Identify which cell holds the provided text, then report its [X, Y] central coordinate. 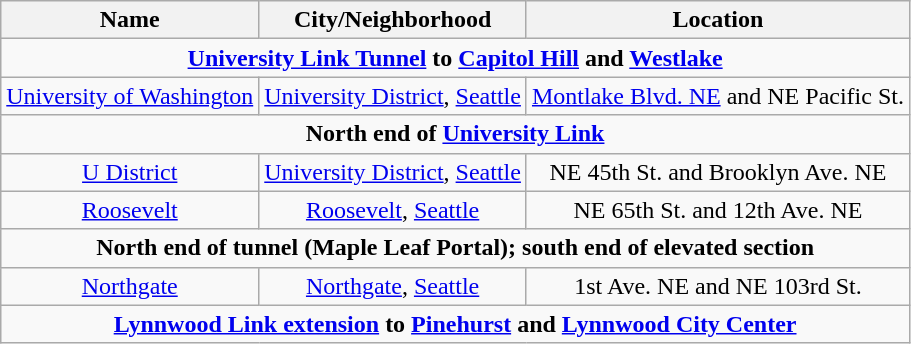
Northgate [130, 286]
Montlake Blvd. NE and NE Pacific St. [718, 96]
1st Ave. NE and NE 103rd St. [718, 286]
City/Neighborhood [393, 20]
University of Washington [130, 96]
Location [718, 20]
North end of tunnel (Maple Leaf Portal); south end of elevated section [456, 248]
North end of University Link [456, 134]
Lynnwood Link extension to Pinehurst and Lynnwood City Center [456, 324]
NE 65th St. and 12th Ave. NE [718, 210]
U District [130, 172]
Roosevelt, Seattle [393, 210]
Name [130, 20]
NE 45th St. and Brooklyn Ave. NE [718, 172]
University Link Tunnel to Capitol Hill and Westlake [456, 58]
Roosevelt [130, 210]
Northgate, Seattle [393, 286]
